Determine the [x, y] coordinate at the center of the cell enclosing the given text.  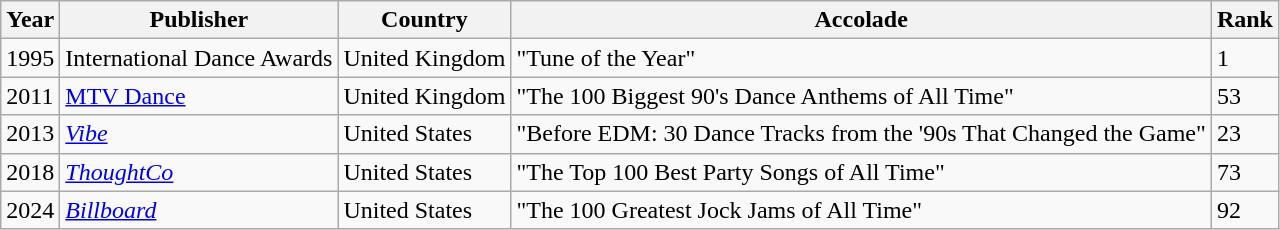
"The 100 Biggest 90's Dance Anthems of All Time" [861, 96]
2011 [30, 96]
International Dance Awards [199, 58]
Year [30, 20]
2018 [30, 172]
MTV Dance [199, 96]
2013 [30, 134]
1995 [30, 58]
Vibe [199, 134]
Rank [1244, 20]
73 [1244, 172]
"The Top 100 Best Party Songs of All Time" [861, 172]
23 [1244, 134]
1 [1244, 58]
"Tune of the Year" [861, 58]
"The 100 Greatest Jock Jams of All Time" [861, 210]
2024 [30, 210]
53 [1244, 96]
Publisher [199, 20]
ThoughtCo [199, 172]
Accolade [861, 20]
Country [424, 20]
Billboard [199, 210]
92 [1244, 210]
"Before EDM: 30 Dance Tracks from the '90s That Changed the Game" [861, 134]
